Capture the cell that displays the provided text and extract its (X, Y) central coordinate. 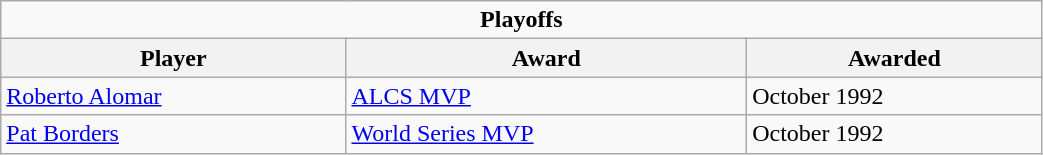
Awarded (894, 58)
Playoffs (522, 20)
World Series MVP (546, 134)
Award (546, 58)
Pat Borders (174, 134)
Roberto Alomar (174, 96)
Player (174, 58)
ALCS MVP (546, 96)
